Return (x, y) of the center of cell containing provided text 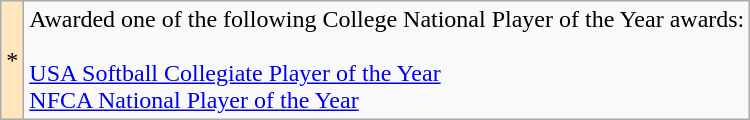
Awarded one of the following College National Player of the Year awards: USA Softball Collegiate Player of the Year NFCA National Player of the Year (387, 60)
* (12, 60)
